Provide the [x, y] coordinate of the cell's center where the given text is located.  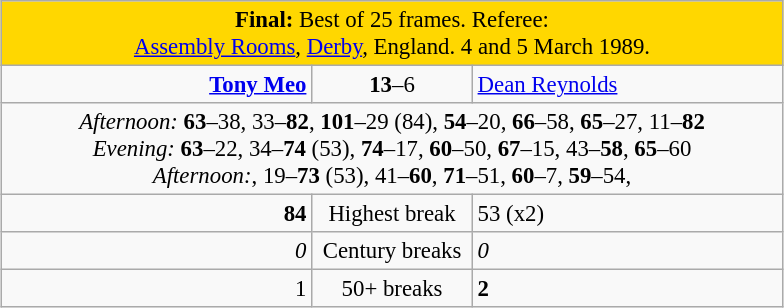
13–6 [392, 85]
Century breaks [392, 251]
2 [628, 289]
Final: Best of 25 frames. Referee: Assembly Rooms, Derby, England. 4 and 5 March 1989. [392, 34]
53 (x2) [628, 214]
Tony Meo [156, 85]
84 [156, 214]
50+ breaks [392, 289]
Highest break [392, 214]
1 [156, 289]
Dean Reynolds [628, 85]
